Return the [X, Y] coordinate for the center point of the cell that contains the specified text.  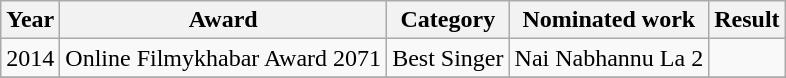
Category [448, 20]
Award [224, 20]
Online Filmykhabar Award 2071 [224, 58]
2014 [30, 58]
Nominated work [609, 20]
Nai Nabhannu La 2 [609, 58]
Result [747, 20]
Year [30, 20]
Best Singer [448, 58]
